For the text-containing cell, return its midpoint in (x, y) coordinate format. 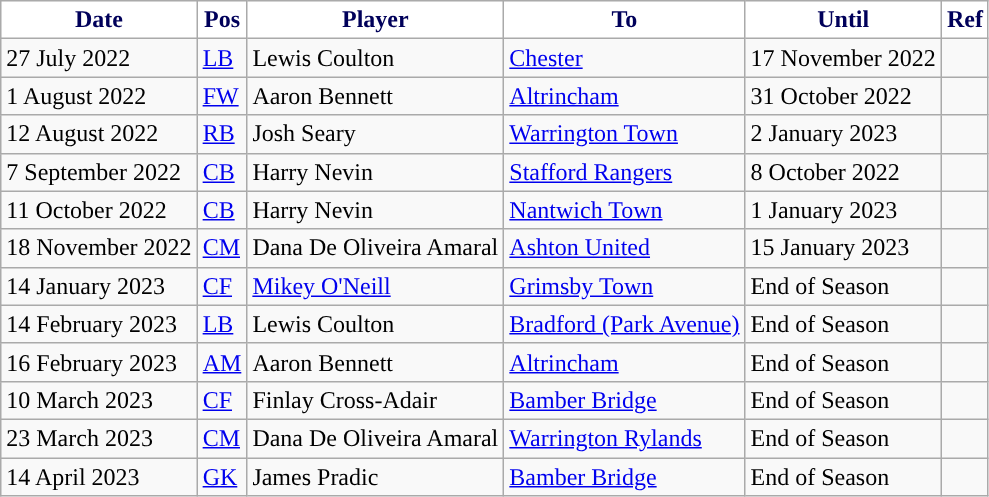
GK (222, 477)
Grimsby Town (624, 286)
To (624, 20)
AM (222, 362)
Pos (222, 20)
Mikey O'Neill (376, 286)
Player (376, 20)
Ashton United (624, 248)
7 September 2022 (99, 172)
Date (99, 20)
11 October 2022 (99, 210)
Ref (964, 20)
8 October 2022 (843, 172)
Nantwich Town (624, 210)
1 August 2022 (99, 96)
Josh Seary (376, 134)
23 March 2023 (99, 438)
Warrington Town (624, 134)
RB (222, 134)
18 November 2022 (99, 248)
Until (843, 20)
14 April 2023 (99, 477)
27 July 2022 (99, 58)
Bradford (Park Avenue) (624, 324)
James Pradic (376, 477)
15 January 2023 (843, 248)
FW (222, 96)
31 October 2022 (843, 96)
12 August 2022 (99, 134)
Warrington Rylands (624, 438)
1 January 2023 (843, 210)
14 January 2023 (99, 286)
2 January 2023 (843, 134)
17 November 2022 (843, 58)
Finlay Cross-Adair (376, 400)
10 March 2023 (99, 400)
Stafford Rangers (624, 172)
16 February 2023 (99, 362)
Chester (624, 58)
14 February 2023 (99, 324)
